Detect which cell encompasses the target text, then output its [X, Y] center coordinate. 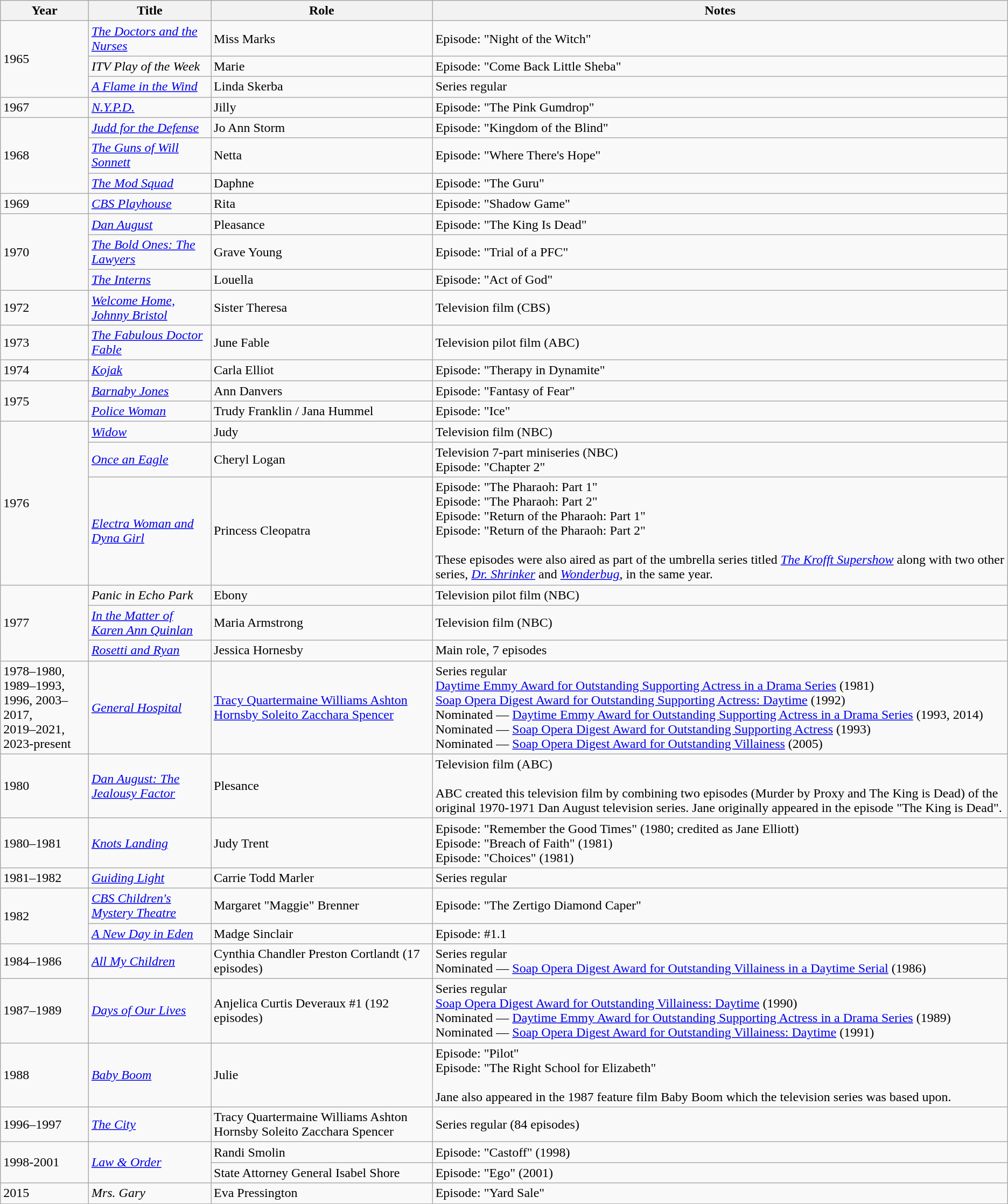
Anjelica Curtis Deveraux #1 (192 episodes) [322, 1011]
1968 [45, 155]
Episode: "The Pink Gumdrop" [720, 107]
Jessica Hornesby [322, 650]
1978–1980, 1989–1993, 1996, 2003–2017, 2019–2021, 2023-present [45, 708]
Netta [322, 155]
Title [150, 11]
Judd for the Defense [150, 128]
The Mod Squad [150, 183]
The Doctors and the Nurses [150, 39]
Once an Eagle [150, 460]
A Flame in the Wind [150, 87]
Rosetti and Ryan [150, 650]
Linda Skerba [322, 87]
Judy Trent [322, 843]
Cynthia Chandler Preston Cortlandt (17 episodes) [322, 962]
Jilly [322, 107]
Pleasance [322, 224]
June Fable [322, 342]
Eva Pressington [322, 1193]
Dan August [150, 224]
Rita [322, 204]
Days of Our Lives [150, 1011]
1967 [45, 107]
Randi Smolin [322, 1152]
Ann Danvers [322, 391]
Sister Theresa [322, 307]
Miss Marks [322, 39]
Episode: "Ice" [720, 411]
CBS Children's Mystery Theatre [150, 906]
1969 [45, 204]
1996–1997 [45, 1124]
1972 [45, 307]
N.Y.P.D. [150, 107]
Carla Elliot [322, 370]
Grave Young [322, 252]
Role [322, 11]
Julie [322, 1075]
Episode: "Therapy in Dynamite" [720, 370]
Guiding Light [150, 878]
1984–1986 [45, 962]
1987–1989 [45, 1011]
Episode: "Fantasy of Fear" [720, 391]
Episode: "Come Back Little Sheba" [720, 66]
Widow [150, 432]
Kojak [150, 370]
Barnaby Jones [150, 391]
Electra Woman and Dyna Girl [150, 531]
Trudy Franklin / Jana Hummel [322, 411]
A New Day in Eden [150, 933]
Episode: "Castoff" (1998) [720, 1152]
In the Matter of Karen Ann Quinlan [150, 622]
Maria Armstrong [322, 622]
1977 [45, 622]
Notes [720, 11]
1965 [45, 59]
Jo Ann Storm [322, 128]
Series regularNominated — Soap Opera Digest Award for Outstanding Villainess in a Daytime Serial (1986) [720, 962]
The Fabulous Doctor Fable [150, 342]
General Hospital [150, 708]
1998-2001 [45, 1163]
1973 [45, 342]
Ebony [322, 595]
Knots Landing [150, 843]
Panic in Echo Park [150, 595]
1980–1981 [45, 843]
Margaret "Maggie" Brenner [322, 906]
The Interns [150, 279]
Madge Sinclair [322, 933]
Episode: "Act of God" [720, 279]
Television film (CBS) [720, 307]
CBS Playhouse [150, 204]
The Guns of Will Sonnett [150, 155]
The Bold Ones: The Lawyers [150, 252]
Episode: "Trial of a PFC" [720, 252]
1982 [45, 915]
Cheryl Logan [322, 460]
Carrie Todd Marler [322, 878]
Series regular (84 episodes) [720, 1124]
Episode: "The King Is Dead" [720, 224]
Television 7-part miniseries (NBC)Episode: "Chapter 2" [720, 460]
Mrs. Gary [150, 1193]
Daphne [322, 183]
Episode: "Yard Sale" [720, 1193]
1974 [45, 370]
Judy [322, 432]
Police Woman [150, 411]
Dan August: The Jealousy Factor [150, 786]
Episode: "Shadow Game" [720, 204]
Princess Cleopatra [322, 531]
Television pilot film (ABC) [720, 342]
Episode: "Kingdom of the Blind" [720, 128]
Baby Boom [150, 1075]
Marie [322, 66]
ITV Play of the Week [150, 66]
1975 [45, 401]
1980 [45, 786]
Main role, 7 episodes [720, 650]
All My Children [150, 962]
The City [150, 1124]
1970 [45, 252]
Episode: "Remember the Good Times" (1980; credited as Jane Elliott)Episode: "Breach of Faith" (1981)Episode: "Choices" (1981) [720, 843]
Episode: "The Guru" [720, 183]
2015 [45, 1193]
Louella [322, 279]
1988 [45, 1075]
Episode: "Night of the Witch" [720, 39]
Year [45, 11]
Plesance [322, 786]
Episode: "The Zertigo Diamond Caper" [720, 906]
Law & Order [150, 1163]
1981–1982 [45, 878]
Episode: "Where There's Hope" [720, 155]
Episode: "Ego" (2001) [720, 1173]
Episode: #1.1 [720, 933]
Television pilot film (NBC) [720, 595]
State Attorney General Isabel Shore [322, 1173]
1976 [45, 503]
Welcome Home, Johnny Bristol [150, 307]
